Detect which cell encompasses the target text, then output its (X, Y) center coordinate. 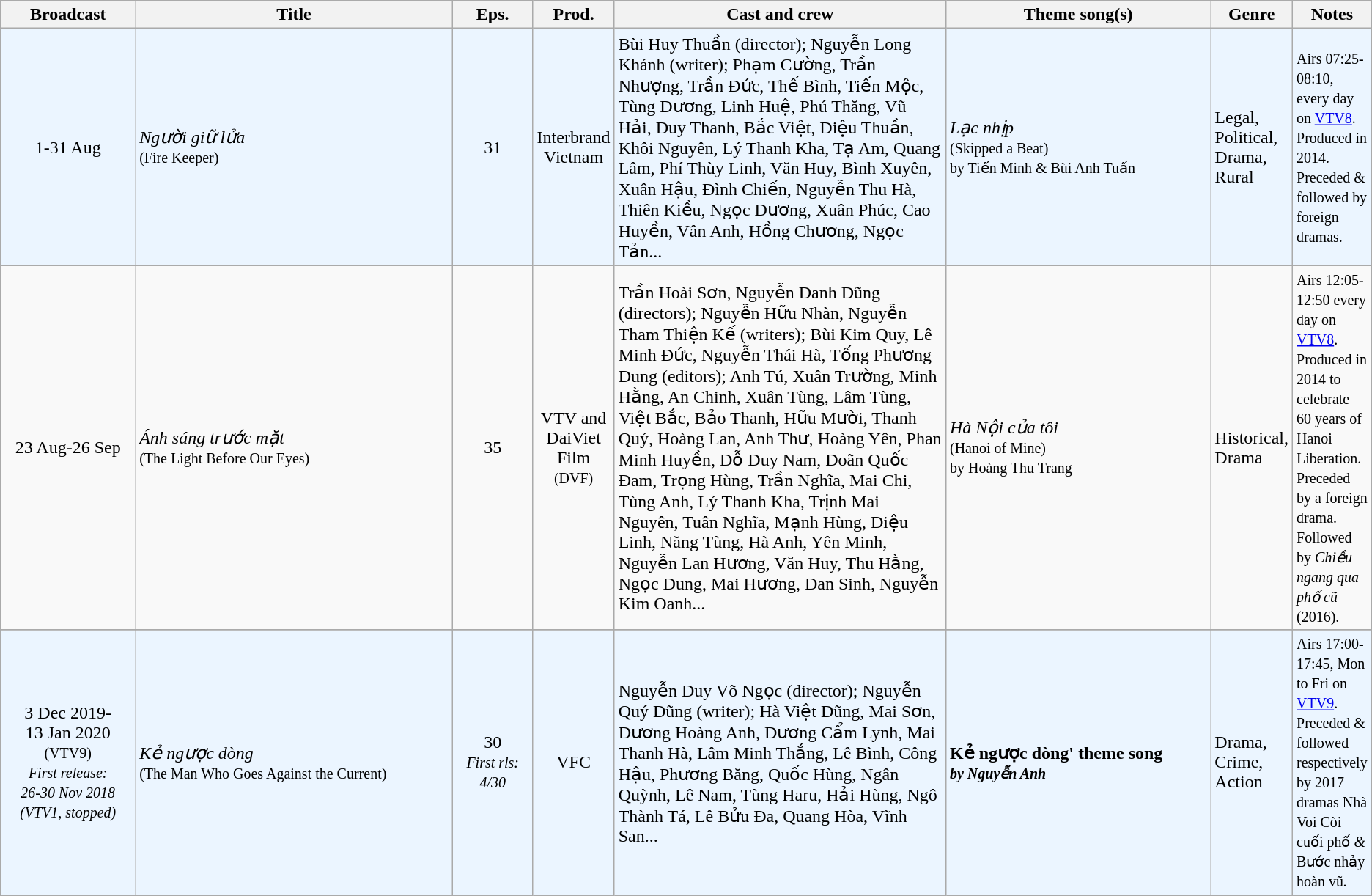
31 (493, 147)
Kẻ ngược dòng (The Man Who Goes Against the Current) (295, 763)
Title (295, 15)
Genre (1252, 15)
Lạc nhịp (Skipped a Beat)by Tiến Minh & Bùi Anh Tuấn (1077, 147)
Người giữ lửa (Fire Keeper) (295, 147)
Ánh sáng trước mặt (The Light Before Our Eyes) (295, 447)
Broadcast (68, 15)
Cast and crew (780, 15)
30First rls:4/30 (493, 763)
Theme song(s) (1077, 15)
VTV and DaiViet Film (DVF) (573, 447)
Legal, Political, Drama, Rural (1252, 147)
3 Dec 2019-13 Jan 2020(VTV9)First release:26-30 Nov 2018(VTV1, stopped) (68, 763)
23 Aug-26 Sep (68, 447)
Kẻ ngược dòng' theme songby Nguyễn Anh (1077, 763)
Airs 07:25-08:10, every day on VTV8.Produced in 2014.Preceded & followed by foreign dramas. (1332, 147)
1-31 Aug (68, 147)
Drama, Crime, Action (1252, 763)
Interbrand Vietnam (573, 147)
Notes (1332, 15)
Historical, Drama (1252, 447)
35 (493, 447)
Eps. (493, 15)
Hà Nội của tôi (Hanoi of Mine)by Hoàng Thu Trang (1077, 447)
Airs 17:00-17:45, Mon to Fri on VTV9.Preceded & followed respectively by 2017 dramas Nhà Voi Còi cuối phố & Bước nhảy hoàn vũ. (1332, 763)
VFC (573, 763)
Prod. (573, 15)
